Provide the [x, y] coordinate of the cell's center where the given text is located.  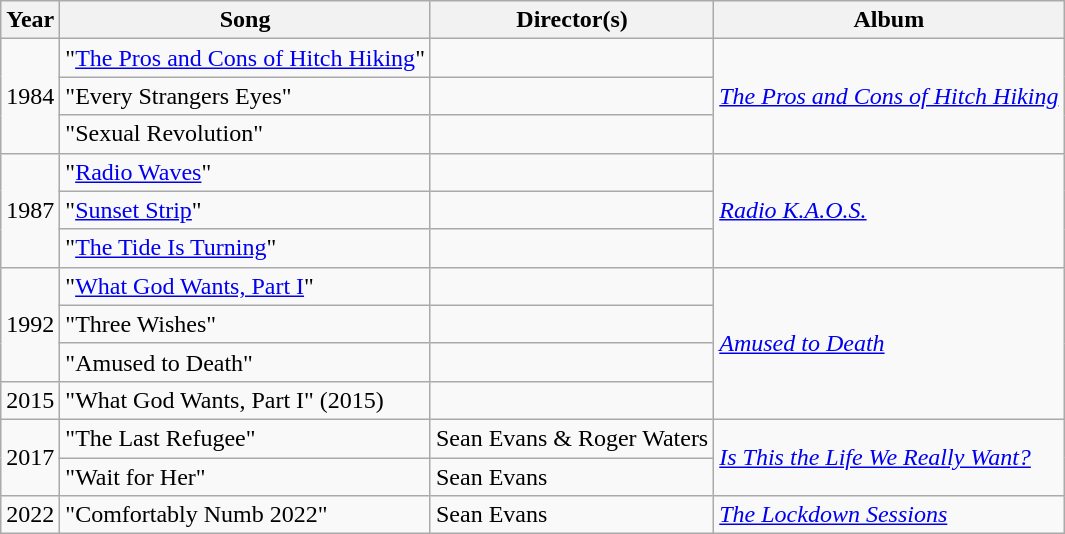
"Three Wishes" [246, 324]
Sean Evans & Roger Waters [572, 438]
"What God Wants, Part I" [246, 286]
2015 [30, 400]
"Amused to Death" [246, 362]
"Radio Waves" [246, 172]
2017 [30, 457]
"Comfortably Numb 2022" [246, 515]
The Pros and Cons of Hitch Hiking [889, 96]
"The Last Refugee" [246, 438]
1984 [30, 96]
Year [30, 20]
Director(s) [572, 20]
"Wait for Her" [246, 477]
The Lockdown Sessions [889, 515]
Album [889, 20]
1987 [30, 210]
1992 [30, 324]
"The Pros and Cons of Hitch Hiking" [246, 58]
"Sunset Strip" [246, 210]
"What God Wants, Part I" (2015) [246, 400]
Amused to Death [889, 343]
Song [246, 20]
"The Tide Is Turning" [246, 248]
"Sexual Revolution" [246, 134]
Is This the Life We Really Want? [889, 457]
Radio K.A.O.S. [889, 210]
2022 [30, 515]
"Every Strangers Eyes" [246, 96]
